Pinpoint the cell where the given text exists, returning its [X, Y] midpoint coordinate. 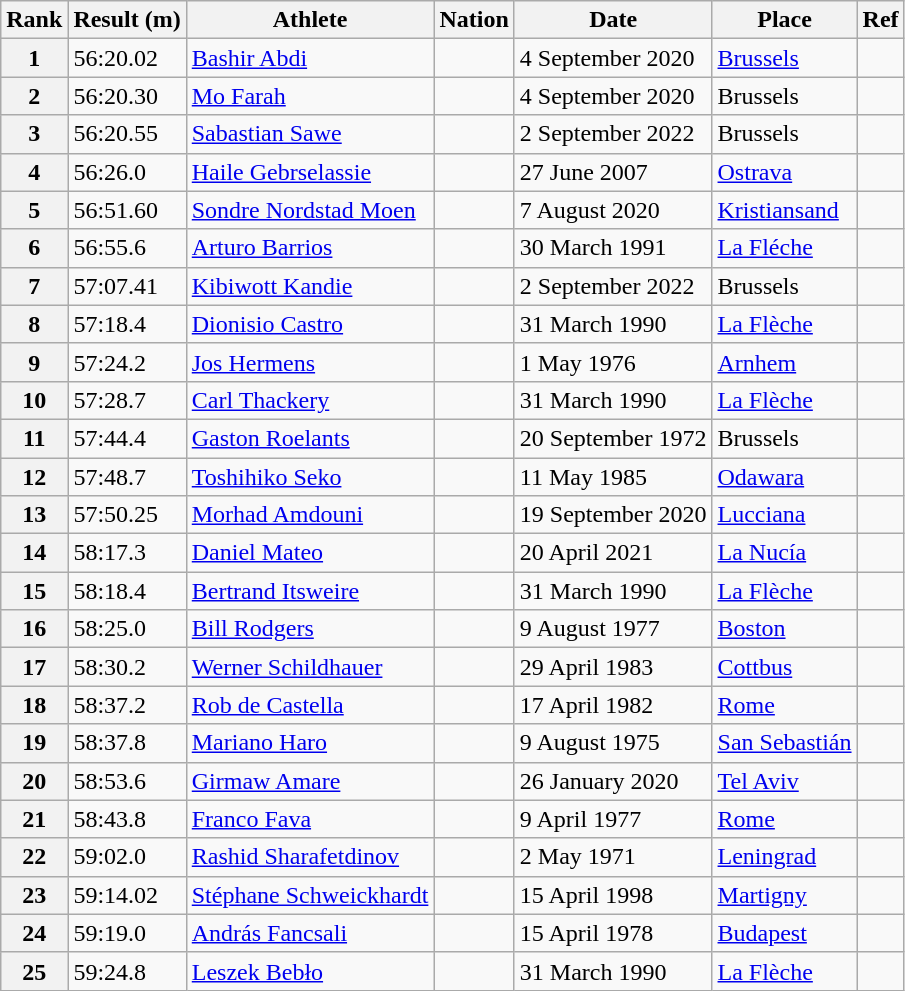
6 [34, 248]
27 June 2007 [613, 172]
Franco Fava [310, 819]
Mo Farah [310, 96]
58:18.4 [127, 591]
58:37.2 [127, 705]
5 [34, 210]
11 May 1985 [613, 477]
Ref [880, 20]
Ostrava [784, 172]
Bill Rodgers [310, 629]
La Nucía [784, 553]
2 [34, 96]
15 [34, 591]
59:24.8 [127, 971]
Leningrad [784, 857]
Date [613, 20]
59:19.0 [127, 933]
26 January 2020 [613, 781]
19 September 2020 [613, 515]
2 May 1971 [613, 857]
29 April 1983 [613, 667]
59:02.0 [127, 857]
57:44.4 [127, 438]
Athlete [310, 20]
57:07.41 [127, 286]
Rob de Castella [310, 705]
57:28.7 [127, 400]
57:18.4 [127, 324]
56:20.30 [127, 96]
7 [34, 286]
Nation [474, 20]
9 April 1977 [613, 819]
17 [34, 667]
9 August 1975 [613, 743]
Arnhem [784, 362]
1 May 1976 [613, 362]
Bashir Abdi [310, 58]
Werner Schildhauer [310, 667]
58:37.8 [127, 743]
58:43.8 [127, 819]
Carl Thackery [310, 400]
58:30.2 [127, 667]
59:14.02 [127, 895]
Mariano Haro [310, 743]
56:20.55 [127, 134]
20 September 1972 [613, 438]
15 April 1978 [613, 933]
1 [34, 58]
56:51.60 [127, 210]
24 [34, 933]
Bertrand Itsweire [310, 591]
21 [34, 819]
9 August 1977 [613, 629]
16 [34, 629]
58:25.0 [127, 629]
Jos Hermens [310, 362]
19 [34, 743]
Budapest [784, 933]
Odawara [784, 477]
Tel Aviv [784, 781]
Stéphane Schweickhardt [310, 895]
20 April 2021 [613, 553]
3 [34, 134]
15 April 1998 [613, 895]
La Fléche [784, 248]
Daniel Mateo [310, 553]
Girmaw Amare [310, 781]
30 March 1991 [613, 248]
Sabastian Sawe [310, 134]
56:26.0 [127, 172]
Rashid Sharafetdinov [310, 857]
12 [34, 477]
10 [34, 400]
58:53.6 [127, 781]
58:17.3 [127, 553]
Rank [34, 20]
Cottbus [784, 667]
23 [34, 895]
20 [34, 781]
11 [34, 438]
18 [34, 705]
Morhad Amdouni [310, 515]
56:20.02 [127, 58]
56:55.6 [127, 248]
Kibiwott Kandie [310, 286]
17 April 1982 [613, 705]
Gaston Roelants [310, 438]
Leszek Bebło [310, 971]
57:48.7 [127, 477]
14 [34, 553]
Haile Gebrselassie [310, 172]
Lucciana [784, 515]
22 [34, 857]
Kristiansand [784, 210]
Sondre Nordstad Moen [310, 210]
9 [34, 362]
13 [34, 515]
András Fancsali [310, 933]
57:50.25 [127, 515]
57:24.2 [127, 362]
Arturo Barrios [310, 248]
Result (m) [127, 20]
Place [784, 20]
Toshihiko Seko [310, 477]
Martigny [784, 895]
Dionisio Castro [310, 324]
4 [34, 172]
7 August 2020 [613, 210]
Boston [784, 629]
8 [34, 324]
San Sebastián [784, 743]
25 [34, 971]
